Find where the given text appears and provide that cell's center as [X, Y] coordinate. 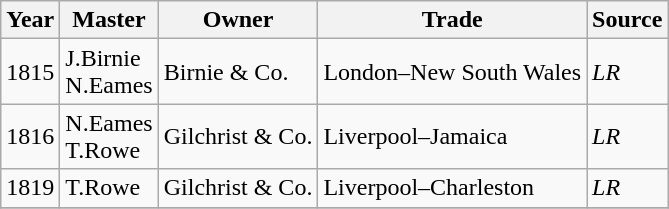
Owner [238, 20]
Year [30, 20]
J.BirnieN.Eames [109, 72]
London–New South Wales [452, 72]
1819 [30, 188]
Trade [452, 20]
N.EamesT.Rowe [109, 136]
T.Rowe [109, 188]
Master [109, 20]
Source [628, 20]
1815 [30, 72]
Liverpool–Charleston [452, 188]
Liverpool–Jamaica [452, 136]
1816 [30, 136]
Birnie & Co. [238, 72]
